Identify which cell holds the provided text, then report its (X, Y) central coordinate. 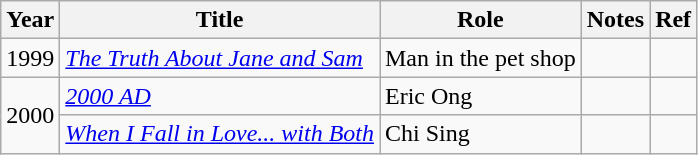
The Truth About Jane and Sam (220, 58)
Title (220, 20)
Eric Ong (481, 96)
Year (30, 20)
Chi Sing (481, 134)
Man in the pet shop (481, 58)
2000 AD (220, 96)
2000 (30, 115)
Role (481, 20)
1999 (30, 58)
Ref (674, 20)
Notes (615, 20)
When I Fall in Love... with Both (220, 134)
